Extract the (x, y) coordinate from the center of the cell holding the provided text.  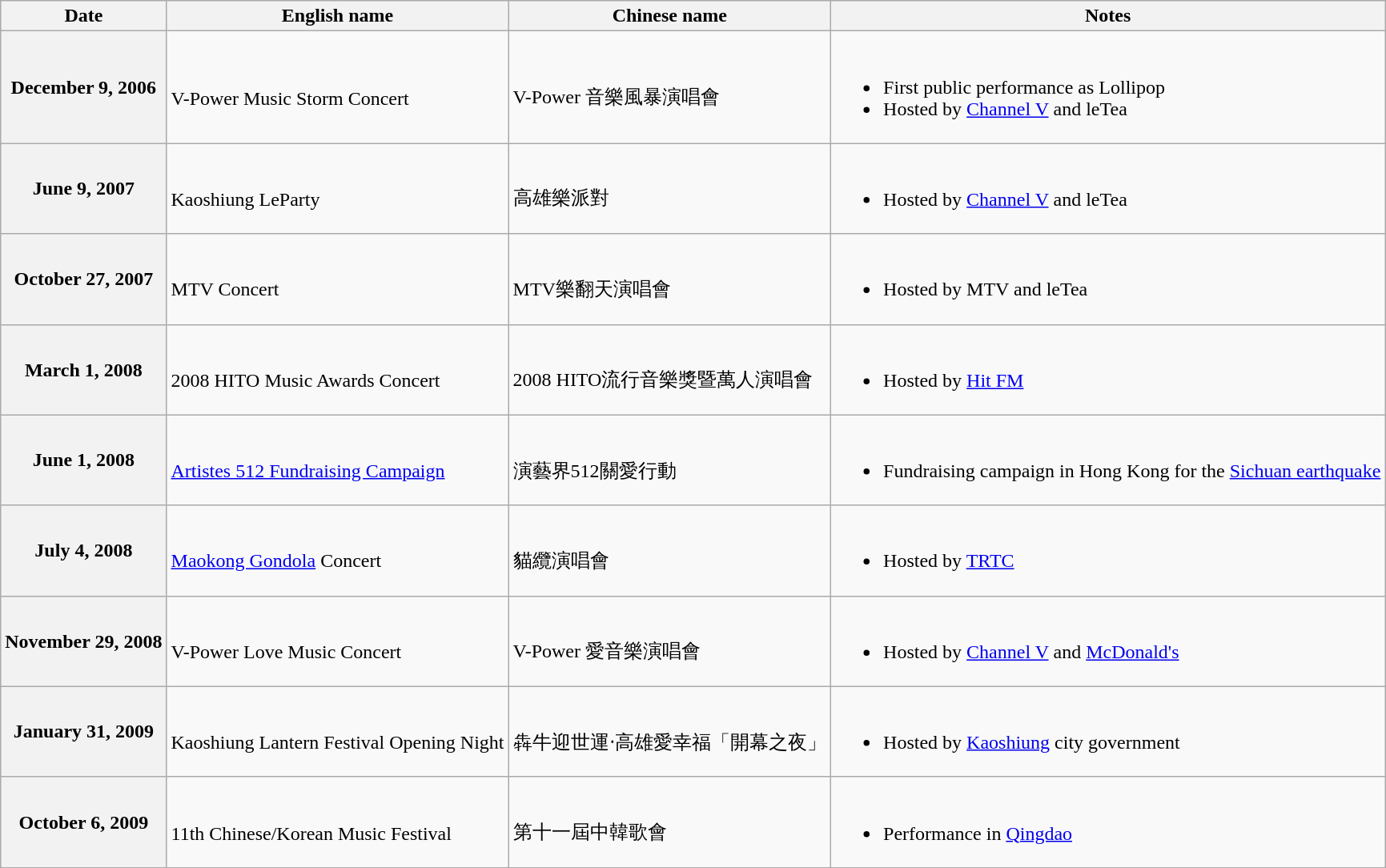
November 29, 2008 (83, 641)
V-Power Music Storm Concert (338, 87)
MTV Concert (338, 279)
July 4, 2008 (83, 551)
Notes (1108, 16)
V-Power 音樂風暴演唱會 (669, 87)
Maokong Gondola Concert (338, 551)
First public performance as LollipopHosted by Channel V and leTea (1108, 87)
Chinese name (669, 16)
高雄樂派對 (669, 189)
January 31, 2009 (83, 732)
Performance in Qingdao (1108, 822)
犇牛迎世運‧高雄愛幸福「開幕之夜」 (669, 732)
11th Chinese/Korean Music Festival (338, 822)
March 1, 2008 (83, 370)
貓纜演唱會 (669, 551)
Hosted by Channel V and leTea (1108, 189)
第十一屆中韓歌會 (669, 822)
Hosted by Kaoshiung city government (1108, 732)
October 27, 2007 (83, 279)
Hosted by Hit FM (1108, 370)
Kaoshiung Lantern Festival Opening Night (338, 732)
V-Power Love Music Concert (338, 641)
Hosted by Channel V and McDonald's (1108, 641)
English name (338, 16)
October 6, 2009 (83, 822)
June 9, 2007 (83, 189)
Artistes 512 Fundraising Campaign (338, 460)
Hosted by MTV and leTea (1108, 279)
December 9, 2006 (83, 87)
2008 HITO Music Awards Concert (338, 370)
演藝界512關愛行動 (669, 460)
V-Power 愛音樂演唱會 (669, 641)
Fundraising campaign in Hong Kong for the Sichuan earthquake (1108, 460)
Date (83, 16)
MTV樂翻天演唱會 (669, 279)
Kaoshiung LeParty (338, 189)
2008 HITO流行音樂獎暨萬人演唱會 (669, 370)
Hosted by TRTC (1108, 551)
June 1, 2008 (83, 460)
